Provide the [x, y] coordinate of the cell's center where the given text is located.  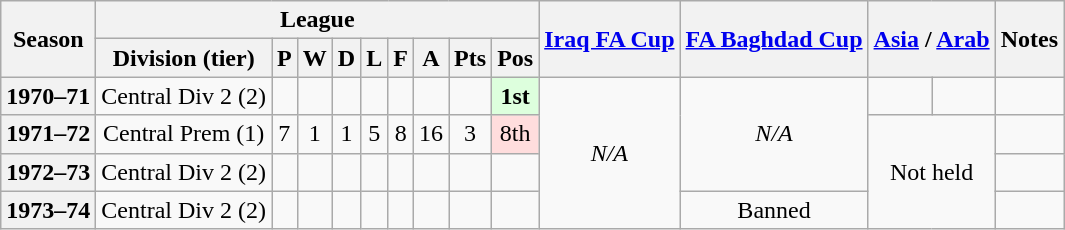
A [432, 58]
1st [516, 96]
3 [470, 134]
1970–71 [48, 96]
F [401, 58]
5 [374, 134]
FA Baghdad Cup [774, 39]
D [346, 58]
7 [285, 134]
1971–72 [48, 134]
Pos [516, 58]
Not held [932, 172]
1972–73 [48, 172]
1973–74 [48, 210]
L [374, 58]
Banned [774, 210]
League [318, 20]
Asia / Arab [932, 39]
Iraq FA Cup [610, 39]
Pts [470, 58]
8 [401, 134]
Notes [1029, 39]
8th [516, 134]
P [285, 58]
Season [48, 39]
Division (tier) [184, 58]
W [314, 58]
Central Prem (1) [184, 134]
16 [432, 134]
